Pinpoint the cell where the given text exists, returning its (x, y) midpoint coordinate. 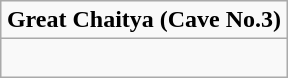
Great Chaitya (Cave No.3) (144, 20)
